Provide the [X, Y] coordinate of the cell's center where the given text is located.  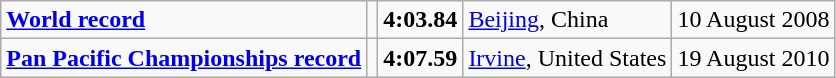
Pan Pacific Championships record [184, 58]
4:07.59 [420, 58]
10 August 2008 [754, 20]
Beijing, China [568, 20]
World record [184, 20]
Irvine, United States [568, 58]
19 August 2010 [754, 58]
4:03.84 [420, 20]
